Return [x, y] of the center of cell containing provided text 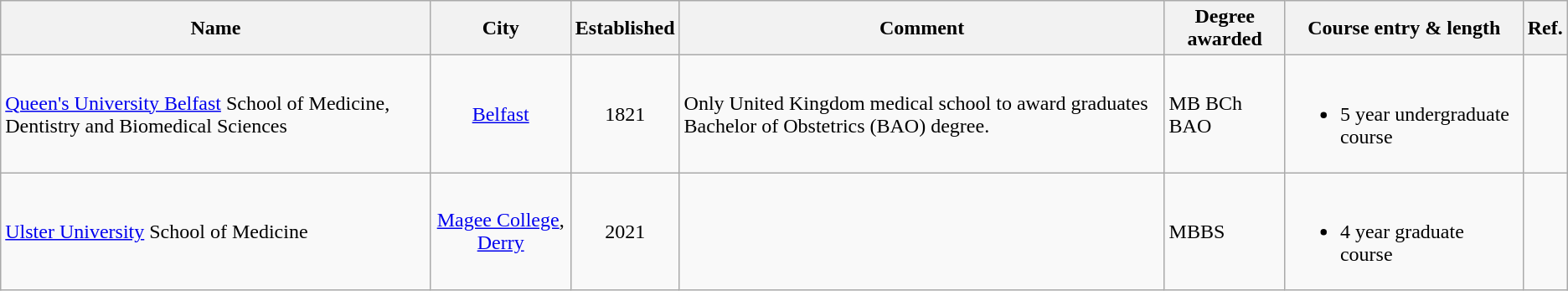
5 year undergraduate course [1404, 114]
Only United Kingdom medical school to award graduates Bachelor of Obstetrics (BAO) degree. [921, 114]
Belfast [501, 114]
2021 [625, 231]
MB BCh BAO [1225, 114]
City [501, 29]
Established [625, 29]
Ref. [1545, 29]
Comment [921, 29]
Course entry & length [1404, 29]
MBBS [1225, 231]
Ulster University School of Medicine [216, 231]
Degree awarded [1225, 29]
Magee College, Derry [501, 231]
Name [216, 29]
4 year graduate course [1404, 231]
Queen's University Belfast School of Medicine, Dentistry and Biomedical Sciences [216, 114]
1821 [625, 114]
